Find where the given text appears and provide that cell's center as (X, Y) coordinate. 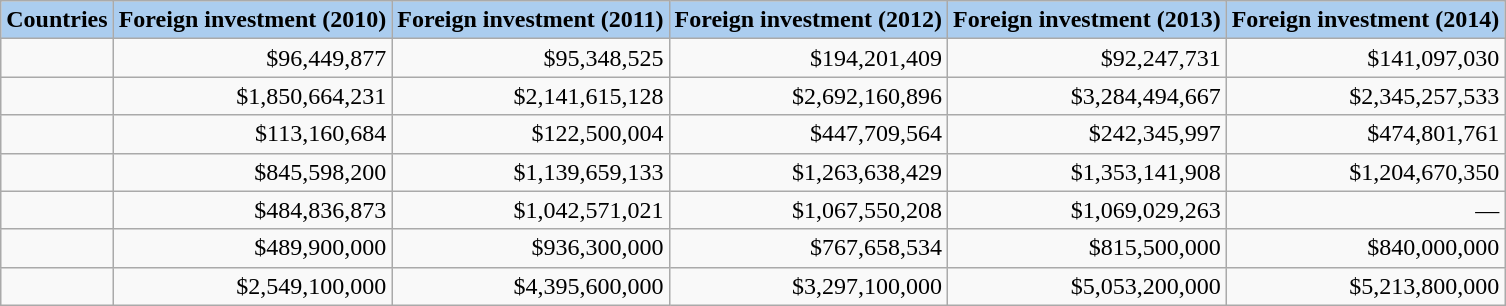
$489,900,000 (252, 248)
$96,449,877 (252, 58)
$845,598,200 (252, 172)
$3,284,494,667 (1088, 96)
$1,353,141,908 (1088, 172)
$767,658,534 (808, 248)
$447,709,564 (808, 134)
Foreign investment (2013) (1088, 20)
$194,201,409 (808, 58)
$484,836,873 (252, 210)
Foreign investment (2010) (252, 20)
$4,395,600,000 (530, 286)
$141,097,030 (1366, 58)
$2,549,100,000 (252, 286)
$242,345,997 (1088, 134)
$2,692,160,896 (808, 96)
$1,042,571,021 (530, 210)
$1,204,670,350 (1366, 172)
$2,345,257,533 (1366, 96)
$474,801,761 (1366, 134)
$3,297,100,000 (808, 286)
$840,000,000 (1366, 248)
$5,053,200,000 (1088, 286)
$1,067,550,208 (808, 210)
Foreign investment (2012) (808, 20)
Foreign investment (2011) (530, 20)
$95,348,525 (530, 58)
$1,263,638,429 (808, 172)
$936,300,000 (530, 248)
$2,141,615,128 (530, 96)
$815,500,000 (1088, 248)
$113,160,684 (252, 134)
Foreign investment (2014) (1366, 20)
$92,247,731 (1088, 58)
$1,850,664,231 (252, 96)
$1,139,659,133 (530, 172)
$122,500,004 (530, 134)
$5,213,800,000 (1366, 286)
— (1366, 210)
$1,069,029,263 (1088, 210)
Countries (57, 20)
